Search for the cell housing the specified text and yield its (X, Y) center coordinate. 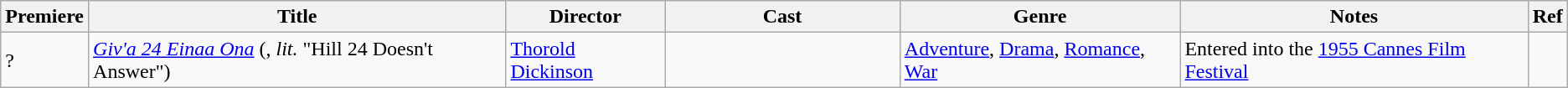
Thorold Dickinson (585, 60)
Title (297, 17)
Adventure, Drama, Romance, War (1040, 60)
Cast (782, 17)
Genre (1040, 17)
? (45, 60)
Premiere (45, 17)
Notes (1354, 17)
Entered into the 1955 Cannes Film Festival (1354, 60)
Director (585, 17)
Giv'a 24 Einaa Ona (, lit. "Hill 24 Doesn't Answer") (297, 60)
Ref (1548, 17)
